Return [X, Y] of the center of cell containing provided text 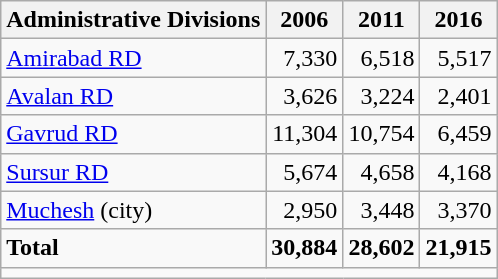
10,754 [382, 134]
Avalan RD [134, 96]
Sursur RD [134, 172]
7,330 [304, 58]
11,304 [304, 134]
Amirabad RD [134, 58]
Total [134, 248]
3,370 [458, 210]
4,168 [458, 172]
2,401 [458, 96]
Muchesh (city) [134, 210]
4,658 [382, 172]
5,517 [458, 58]
6,518 [382, 58]
3,224 [382, 96]
Administrative Divisions [134, 20]
28,602 [382, 248]
Gavrud RD [134, 134]
2,950 [304, 210]
21,915 [458, 248]
6,459 [458, 134]
30,884 [304, 248]
2011 [382, 20]
3,448 [382, 210]
3,626 [304, 96]
5,674 [304, 172]
2016 [458, 20]
2006 [304, 20]
